Scan for the cell matching the given text and deliver its (x, y) coordinate at center. 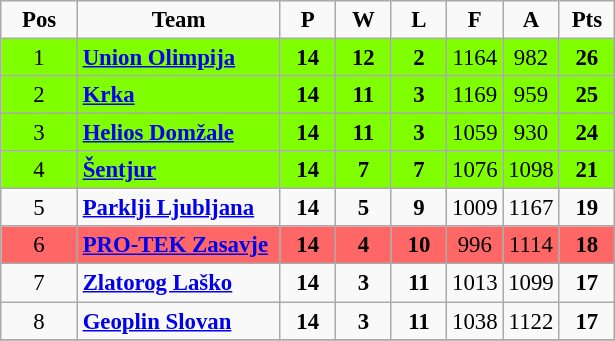
L (419, 20)
F (475, 20)
1169 (475, 95)
1167 (531, 208)
996 (475, 245)
1122 (531, 321)
Zlatorog Laško (178, 283)
26 (587, 58)
1114 (531, 245)
1009 (475, 208)
Parklji Ljubljana (178, 208)
9 (419, 208)
Geoplin Slovan (178, 321)
Team (178, 20)
12 (364, 58)
Krka (178, 95)
10 (419, 245)
959 (531, 95)
19 (587, 208)
1 (40, 58)
6 (40, 245)
1098 (531, 170)
P (308, 20)
1013 (475, 283)
18 (587, 245)
25 (587, 95)
21 (587, 170)
1038 (475, 321)
1076 (475, 170)
1164 (475, 58)
930 (531, 133)
Šentjur (178, 170)
A (531, 20)
PRO-TEK Zasavje (178, 245)
8 (40, 321)
Pts (587, 20)
24 (587, 133)
1099 (531, 283)
982 (531, 58)
1059 (475, 133)
Helios Domžale (178, 133)
Pos (40, 20)
W (364, 20)
Union Olimpija (178, 58)
